Extract the [x, y] coordinate from the center of the cell holding the provided text.  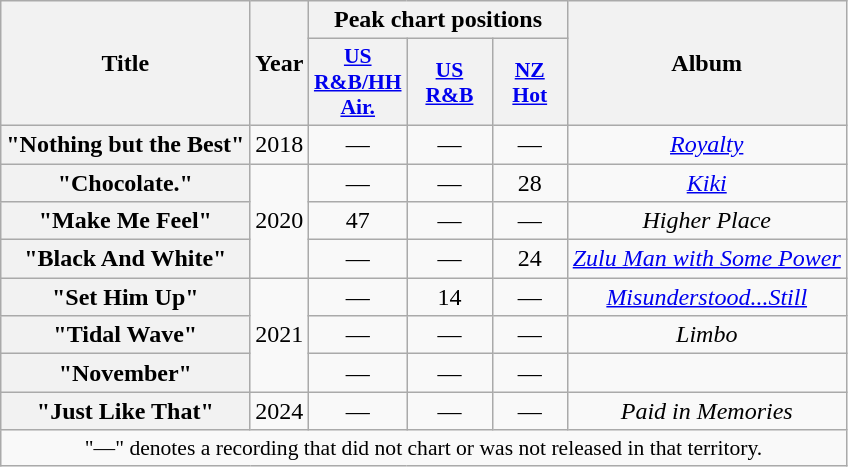
Kiki [706, 183]
"Make Me Feel" [126, 221]
USR&B/HHAir. [358, 82]
2021 [280, 335]
"Tidal Wave" [126, 335]
"Chocolate." [126, 183]
"—" denotes a recording that did not chart or was not released in that territory. [424, 448]
Title [126, 64]
2024 [280, 411]
Year [280, 64]
Higher Place [706, 221]
Album [706, 64]
Limbo [706, 335]
28 [530, 183]
"Just Like That" [126, 411]
24 [530, 259]
"Black And White" [126, 259]
2020 [280, 221]
"Set Him Up" [126, 297]
14 [450, 297]
NZHot [530, 82]
Royalty [706, 144]
2018 [280, 144]
"Nothing but the Best" [126, 144]
Paid in Memories [706, 411]
US R&B [450, 82]
Peak chart positions [438, 20]
"November" [126, 373]
Zulu Man with Some Power [706, 259]
Misunderstood...Still [706, 297]
47 [358, 221]
